Identify which cell holds the provided text, then report its [X, Y] central coordinate. 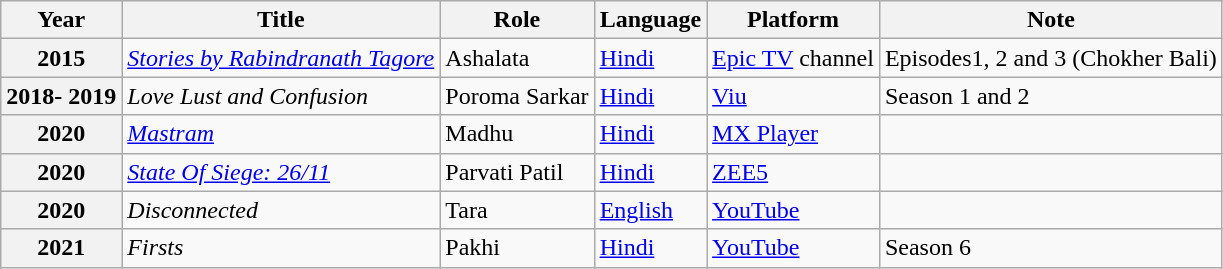
Episodes1, 2 and 3 (Chokher Bali) [1050, 58]
ZEE5 [794, 172]
2021 [62, 248]
Note [1050, 20]
Viu [794, 96]
2018- 2019 [62, 96]
Role [517, 20]
Disconnected [281, 210]
Firsts [281, 248]
MX Player [794, 134]
Parvati Patil [517, 172]
Madhu [517, 134]
Love Lust and Confusion [281, 96]
Season 1 and 2 [1050, 96]
Stories by Rabindranath Tagore [281, 58]
Poroma Sarkar [517, 96]
Language [650, 20]
Platform [794, 20]
Epic TV channel [794, 58]
Season 6 [1050, 248]
2015 [62, 58]
English [650, 210]
Year [62, 20]
Title [281, 20]
Mastram [281, 134]
Tara [517, 210]
Ashalata [517, 58]
State Of Siege: 26/11 [281, 172]
Pakhi [517, 248]
